Extract the (X, Y) coordinate from the center of the cell holding the provided text.  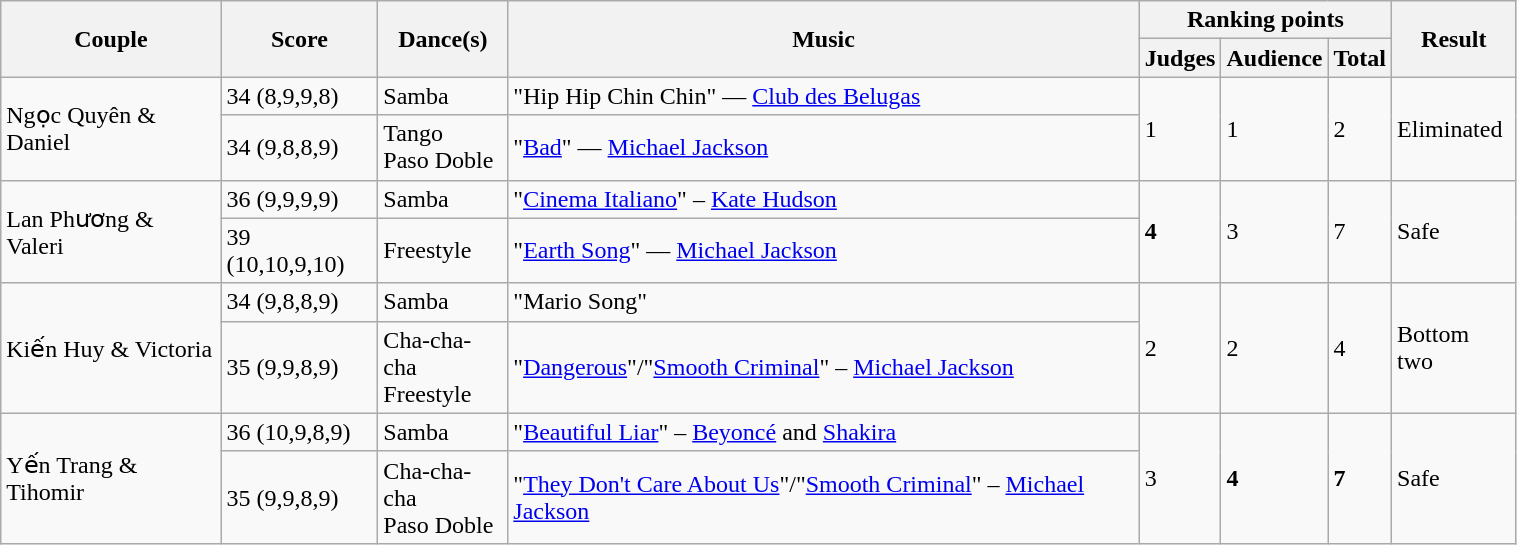
"Beautiful Liar" – Beyoncé and Shakira (824, 432)
36 (9,9,9,9) (300, 199)
Music (824, 39)
Yến Trang & Tihomir (111, 478)
Couple (111, 39)
"Dangerous"/"Smooth Criminal" – Michael Jackson (824, 367)
Ranking points (1265, 20)
Dance(s) (443, 39)
"They Don't Care About Us"/"Smooth Criminal" – Michael Jackson (824, 497)
Ngọc Quyên & Daniel (111, 128)
"Bad" — Michael Jackson (824, 148)
Result (1454, 39)
"Hip Hip Chin Chin" — Club des Belugas (824, 96)
Lan Phương & Valeri (111, 232)
Judges (1180, 58)
Bottom two (1454, 348)
Kiến Huy & Victoria (111, 348)
Eliminated (1454, 128)
TangoPaso Doble (443, 148)
Cha-cha-chaFreestyle (443, 367)
39 (10,10,9,10) (300, 250)
Total (1360, 58)
"Mario Song" (824, 302)
"Cinema Italiano" – Kate Hudson (824, 199)
Freestyle (443, 250)
36 (10,9,8,9) (300, 432)
Audience (1274, 58)
34 (8,9,9,8) (300, 96)
Cha-cha-chaPaso Doble (443, 497)
"Earth Song" — Michael Jackson (824, 250)
Score (300, 39)
